Provide the [X, Y] coordinate of the cell's center where the given text is located.  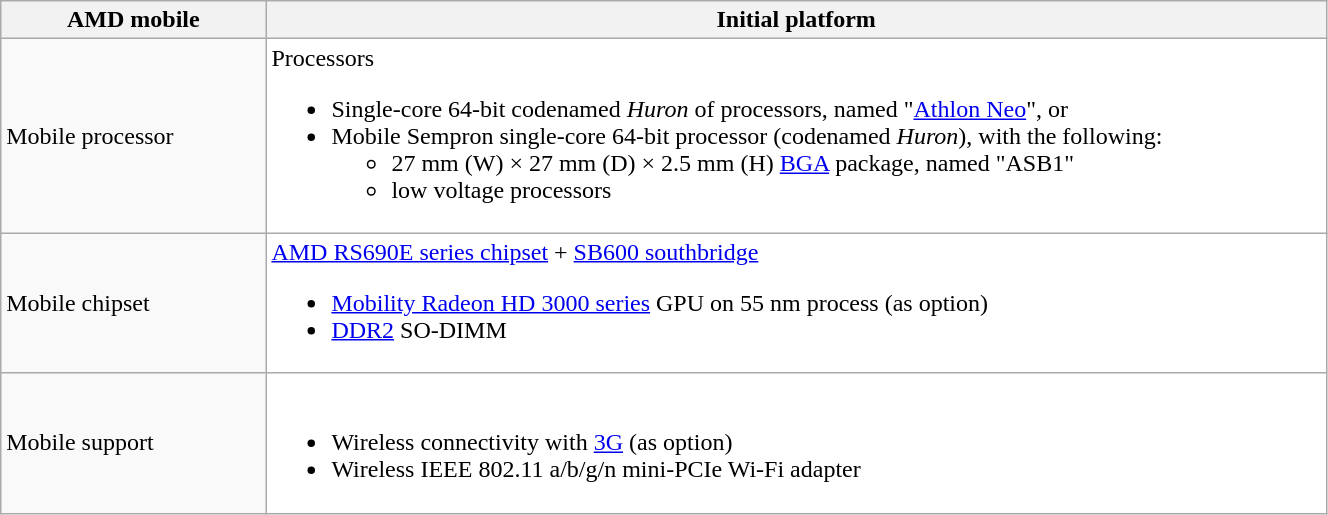
AMD mobile [134, 20]
Mobile chipset [134, 303]
Wireless connectivity with 3G (as option)Wireless IEEE 802.11 a/b/g/n mini-PCIe Wi-Fi adapter [796, 443]
Initial platform [796, 20]
AMD RS690E series chipset + SB600 southbridgeMobility Radeon HD 3000 series GPU on 55 nm process (as option)DDR2 SO-DIMM [796, 303]
Mobile processor [134, 136]
Mobile support [134, 443]
